Return the (x, y) coordinate for the center point of the cell that contains the specified text.  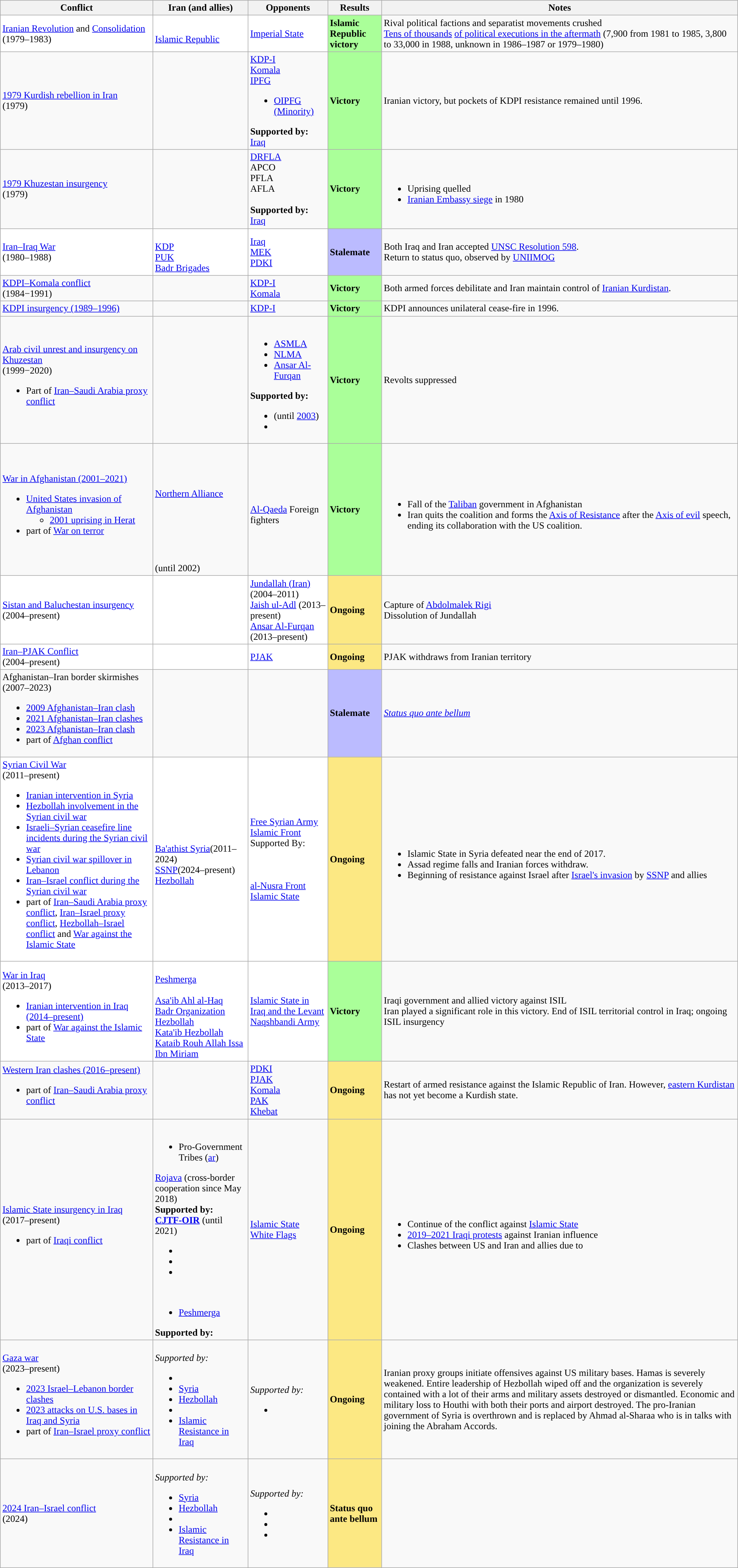
Capture of Abdolmalek RigiDissolution of Jundallah (560, 610)
Islamic Republic victory (355, 34)
Iranian victory, but pockets of KDPI resistance remained until 1996. (560, 101)
Western Iran clashes (2016–present)part of Iran–Saudi Arabia proxy conflict (76, 1090)
Iraq MEK PDKI (288, 252)
Opponents (288, 8)
Revolts suppressed (560, 379)
PJAK withdraws from Iranian territory (560, 656)
Restart of armed resistance against the Islamic Republic of Iran. However, eastern Kurdistan has not yet become a Kurdish state. (560, 1090)
Both armed forces debilitate and Iran maintain control of Iranian Kurdistan. (560, 288)
2024 Iran–Israel conflict(2024) (76, 1513)
1979 Kurdish rebellion in Iran (1979) (76, 101)
Iran–PJAK Conflict(2004–present) (76, 656)
KDP-I (288, 308)
Islamic State White Flags (288, 1230)
KDPI announces unilateral cease-fire in 1996. (560, 308)
DRFLA APCO PFLA AFLASupported by: Iraq (288, 189)
KDPI insurgency (1989–1996) (76, 308)
Arab civil unrest and insurgency on Khuzestan(1999−2020)Part of Iran–Saudi Arabia proxy conflict (76, 379)
Iran–Iraq War (1980–1988) (76, 252)
Al-Qaeda Foreign fighters (288, 510)
Uprising quelledIranian Embassy siege in 1980 (560, 189)
War in Afghanistan (2001–2021)United States invasion of Afghanistan2001 uprising in Heratpart of War on terror (76, 510)
PJAK (288, 656)
PeshmergaAsa'ib Ahl al-Haq Badr Organization Hezbollah Kata'ib Hezbollah Kataib Rouh Allah Issa Ibn Miriam (200, 1011)
Iran (and allies) (200, 8)
KDPI–Komala conflict(1984−1991) (76, 288)
ASMLA NLMA Ansar Al-FurqanSupported by: (until 2003) (288, 379)
Islamic State in Iraq and the Levant Naqshbandi Army (288, 1011)
KDP-I Komala (288, 288)
Conflict (76, 8)
Pro-Government Tribes (ar) Rojava (cross-border cooperation since May 2018)Supported by: CJTF-OIR (until 2021)PeshmergaSupported by: (200, 1230)
Ba'athist Syria(2011–2024) SSNP(2024–present) Hezbollah (200, 859)
Results (355, 8)
Northern Alliance (until 2002) (200, 510)
Islamic Republic (200, 34)
Gaza war(2023–present)2023 Israel–Lebanon border clashes2023 attacks on U.S. bases in Iraq and Syriapart of Iran–Israel proxy conflict (76, 1400)
Notes (560, 8)
Jundallah (Iran) (2004–2011) Jaish ul-Adl (2013–present) Ansar Al-Furqan (2013–present) (288, 610)
Both Iraq and Iran accepted UNSC Resolution 598.Return to status quo, observed by UNIIMOG (560, 252)
Islamic State insurgency in Iraq(2017–present)part of Iraqi conflict (76, 1230)
Imperial State (288, 34)
KDP PUK Badr Brigades (200, 252)
Iranian Revolution and Consolidation(1979–1983) (76, 34)
War in Iraq(2013–2017)Iranian intervention in Iraq (2014–present)part of War against the Islamic State (76, 1011)
PDKI PJAK Komala PAKKhebat (288, 1090)
1979 Khuzestan insurgency (1979) (76, 189)
Free Syrian Army Islamic FrontSupported By: al-Nusra Front Islamic State (288, 859)
Sistan and Baluchestan insurgency(2004–present) (76, 610)
KDP-I KomalaIPFG OIPFG (Minority)Supported by: Iraq (288, 101)
Continue of the conflict against Islamic State2019–2021 Iraqi protests against Iranian influenceClashes between US and Iran and allies due to (560, 1230)
